Find where the given text appears and provide that cell's center as [x, y] coordinate. 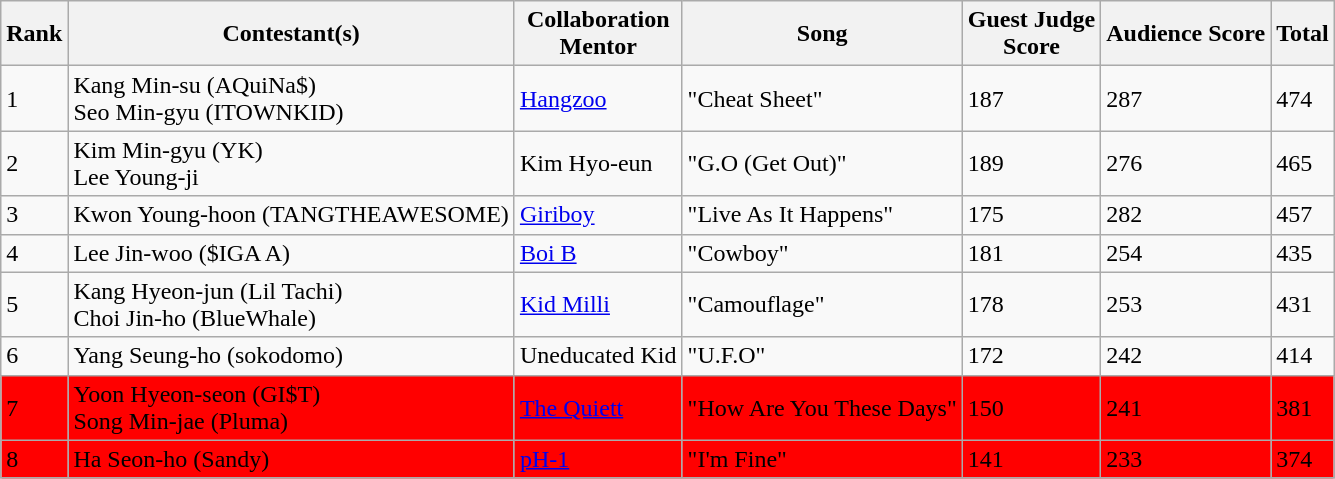
474 [1303, 98]
Guest JudgeScore [1031, 34]
189 [1031, 164]
8 [34, 459]
Uneducated Kid [598, 356]
Total [1303, 34]
"Live As It Happens" [822, 215]
Yoon Hyeon-seon (GI$T)Song Min-jae (Pluma) [292, 408]
150 [1031, 408]
"U.F.O" [822, 356]
"How Are You These Days" [822, 408]
"Cheat Sheet" [822, 98]
CollaborationMentor [598, 34]
Kwon Young-hoon (TANGTHEAWESOME) [292, 215]
233 [1186, 459]
Giriboy [598, 215]
Kim Hyo-eun [598, 164]
"I'm Fine" [822, 459]
pH-1 [598, 459]
7 [34, 408]
1 [34, 98]
Ha Seon-ho (Sandy) [292, 459]
241 [1186, 408]
Kang Min-su (AQuiNa$)Seo Min-gyu (ITOWNKID) [292, 98]
276 [1186, 164]
"Cowboy" [822, 253]
4 [34, 253]
"Camouflage" [822, 304]
Hangzoo [598, 98]
5 [34, 304]
287 [1186, 98]
The Quiett [598, 408]
2 [34, 164]
175 [1031, 215]
Song [822, 34]
254 [1186, 253]
3 [34, 215]
242 [1186, 356]
172 [1031, 356]
431 [1303, 304]
Contestant(s) [292, 34]
Yang Seung-ho (sokodomo) [292, 356]
414 [1303, 356]
"G.O (Get Out)" [822, 164]
Boi B [598, 253]
Rank [34, 34]
374 [1303, 459]
253 [1186, 304]
187 [1031, 98]
Lee Jin-woo ($IGA A) [292, 253]
465 [1303, 164]
178 [1031, 304]
Kang Hyeon-jun (Lil Tachi)Choi Jin-ho (BlueWhale) [292, 304]
141 [1031, 459]
6 [34, 356]
Kim Min-gyu (YK)Lee Young-ji [292, 164]
435 [1303, 253]
282 [1186, 215]
457 [1303, 215]
Audience Score [1186, 34]
Kid Milli [598, 304]
181 [1031, 253]
381 [1303, 408]
